Return the (x, y) coordinate for the center point of the cell that contains the specified text.  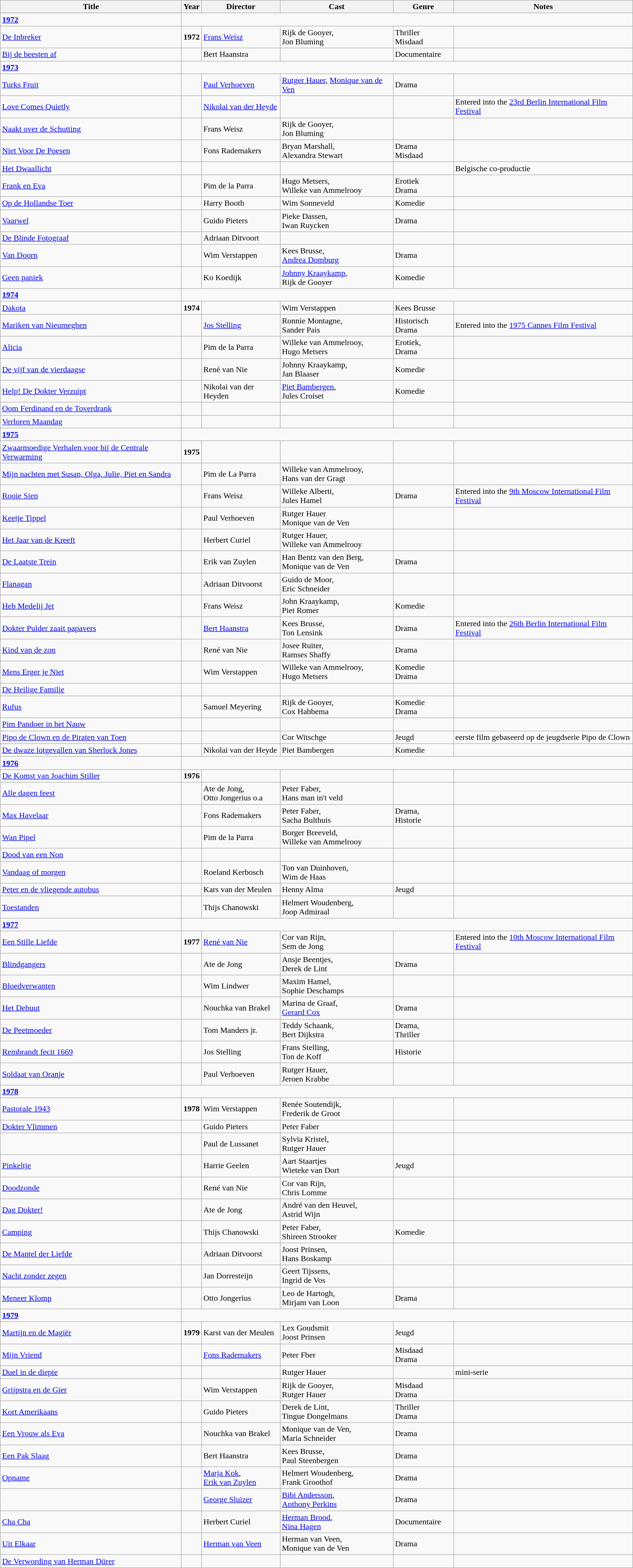
Kars van der Meulen (241, 890)
Vandaag of morgen (91, 872)
Cor van Rijn,Sem de Jong (336, 942)
Verloren Maandag (91, 422)
Nikolai van der Heyden (241, 391)
Pim de La Parra (241, 474)
Johnny Kraaykamp,Rijk de Gooyer (336, 277)
Han Bentz van den Berg,Monique van de Ven (336, 562)
Piet Bambergen,Jules Croiset (336, 391)
Bij de beesten af (91, 54)
Aart StaartjesWieteke van Dort (336, 1166)
Het Dwaallicht (91, 168)
Drama,Thriller (423, 1030)
Pieke Dassen,Iwan Ruycken (336, 221)
Het Jaar van de Kreeft (91, 540)
Adriaan Ditvoort (241, 238)
Bloedverwanten (91, 986)
Kees Brusse,Paul Steenbergen (336, 1455)
Karst van der Meulen (241, 1333)
Dag Dokter! (91, 1210)
Cha Cha (91, 1522)
Entered into the 23rd Berlin International Film Festival (543, 107)
De Verwording van Herman Dürer (91, 1561)
Belgische co-productie (543, 168)
Borger Breeveld,Willeke van Ammelrooy (336, 838)
Keetje Tippel (91, 518)
Marina de Graaf,Gerard Cox (336, 1008)
Heb Medelij Jet (91, 606)
Oom Ferdinand en de Toverdrank (91, 409)
DramaMisdaad (423, 151)
Hugo Metsers,Willeke van Ammelrooy (336, 185)
Peter Faber (336, 1126)
Ansje Beentjes,Derek de Lint (336, 964)
Martijn en de Magiër (91, 1333)
Leo de Hartogh,Mirjam van Loon (336, 1298)
Pim Pandoer in het Nauw (91, 724)
Opname (91, 1478)
Pinkeltje (91, 1166)
Flanagan (91, 584)
Grijpstra en de Gier (91, 1390)
Rijk de Gooyer,Rutger Hauer (336, 1390)
Joost Prinsen,Hans Boskamp (336, 1254)
Turks Fruit (91, 85)
Help! De Dokter Verzuipt (91, 391)
Rooie Sien (91, 496)
Naakt over de Schutting (91, 129)
Herman van Veen,Monique van de Ven (336, 1544)
Een Pak Slaag (91, 1455)
Bryan Marshall,Alexandra Stewart (336, 151)
Rutger Hauer,Jeroen Krabbe (336, 1074)
Cor van Rijn,Chris Lomme (336, 1188)
Erotiek,Drama (423, 347)
De dwaze lotgevallen van Sherlock Jones (91, 750)
ThrillerDrama (423, 1411)
De Laatste Trein (91, 562)
Kees Brusse,Ton Lensink (336, 628)
Maxim Hamel,Sophie Deschamps (336, 986)
Derek de Lint,Tingue Dongelmans (336, 1411)
Entered into the 10th Moscow International Film Festival (543, 942)
Helmert Woudenberg,Joop Admiraal (336, 907)
Geen paniek (91, 277)
Het Debuut (91, 1008)
Lex GoudsmitJoost Prinsen (336, 1333)
Harry Booth (241, 203)
Love Comes Quietly (91, 107)
Willeke Alberti,Jules Hamel (336, 496)
Entered into the 9th Moscow International Film Festival (543, 496)
Rembrandt fecit 1669 (91, 1052)
Op de Hollandse Toer (91, 203)
De Heilige Familie (91, 689)
Otto Jongerius (241, 1298)
Herman van Veen (241, 1544)
Wan Pipel (91, 838)
Vaarwel (91, 221)
Drama,Historie (423, 815)
Dood van een Non (91, 855)
Van Doorn (91, 256)
Paul de Lussanet (241, 1144)
Zwaarmoedige Verhalen voor bij de Centrale Verwarming (91, 452)
ThrillerMisdaad (423, 37)
Blindgangers (91, 964)
Peter Faber,Sacha Bulthuis (336, 815)
ErotiekDrama (423, 185)
Roeland Kerbosch (241, 872)
Piet Bambergen (336, 750)
Camping (91, 1232)
Geert Tijssens,Ingrid de Vos (336, 1276)
Peter Fber (336, 1355)
Frans Stelling,Ton de Koff (336, 1052)
Kees Brusse (423, 308)
Pastorale 1943 (91, 1109)
mini-serie (543, 1372)
Bibi Andersson,Anthony Perkins (336, 1500)
Soldaat van Oranje (91, 1074)
eerste film gebaseerd op de jeugdserie Pipo de Clown (543, 737)
Kind van de zon (91, 650)
Peter Faber,Hans man in't veld (336, 793)
Samuel Meyering (241, 707)
Title (91, 7)
Willeke van Ammelrooy,Hans van der Gragt (336, 474)
Herman Brood,Nina Hagen (336, 1522)
Een Stille Liefde (91, 942)
Renée Soutendijk,Frederik de Groot (336, 1109)
Henny Alma (336, 890)
Duel in de diepte (91, 1372)
Historie (423, 1052)
Genre (423, 7)
John Kraaykamp,Piet Romer (336, 606)
Toestanden (91, 907)
De Mantel der Liefde (91, 1254)
De Blinde Fotograaf (91, 238)
Rijk de Gooyer,Cox Habbema (336, 707)
Nacht zonder zegen (91, 1276)
Alle dagen feest (91, 793)
Erik van Zuylen (241, 562)
De Inbreker (91, 37)
Kort Amerikaans (91, 1411)
De vijf van de vierdaagse (91, 369)
Tom Manders jr. (241, 1030)
Harrie Geelen (241, 1166)
Rutger Hauer, Monique van de Ven (336, 85)
Helmert Woudenberg,Frank Groothof (336, 1478)
Wim Lindwer (241, 986)
Johnny Kraaykamp,Jan Blaaser (336, 369)
Rutger Hauer,Willeke van Ammelrooy (336, 540)
Jan Dorresteijn (241, 1276)
Max Havelaar (91, 815)
Kees Brusse,Andrea Domburg (336, 256)
Ronnie Montagne,Sander Pais (336, 325)
Dakota (91, 308)
Monique van de Ven,Maria Schneider (336, 1434)
Year (191, 7)
Entered into the 1975 Cannes Film Festival (543, 325)
André van den Heuvel,Astrid Wijn (336, 1210)
Pipo de Clown en de Piraten van Toen (91, 737)
Guido de Moor,Eric Schneider (336, 584)
Cast (336, 7)
Ton van Duinhoven,Wim de Haas (336, 872)
Notes (543, 7)
Mariken van Nieumeghen (91, 325)
Teddy Schaank,Bert Dijkstra (336, 1030)
Peter Faber,Shireen Strooker (336, 1232)
De Komst van Joachim Stiller (91, 776)
Een Vrouw als Eva (91, 1434)
Director (241, 7)
George Sluizer (241, 1500)
Ate de Jong,Otto Jongerius o.a (241, 793)
Mijn Vriend (91, 1355)
Peter en de vliegende autobus (91, 890)
Meneer Klomp (91, 1298)
Cor Witschge (336, 737)
Doodzonde (91, 1188)
Mens Erger je Niet (91, 672)
Frank en Eva (91, 185)
Rutger Hauer (336, 1372)
Uit Elkaar (91, 1544)
Josee Ruiter,Ramses Shaffy (336, 650)
Ko Koedijk (241, 277)
Dokter Pulder zaait papavers (91, 628)
Rutger HauerMonique van de Ven (336, 518)
1973 (91, 67)
Niet Voor De Poesen (91, 151)
De Peetmoeder (91, 1030)
Mijn nachten met Susan, Olga, Julie, Piet en Sandra (91, 474)
Marja Kok,Erik van Zuylen (241, 1478)
Dokter Vlimmen (91, 1126)
Rufus (91, 707)
Wim Sonneveld (336, 203)
Entered into the 26th Berlin International Film Festival (543, 628)
Historisch Drama (423, 325)
Sylvia Kristel,Rutger Hauer (336, 1144)
Alicia (91, 347)
